From the cell containing the given text, extract its center point as (X, Y) coordinate. 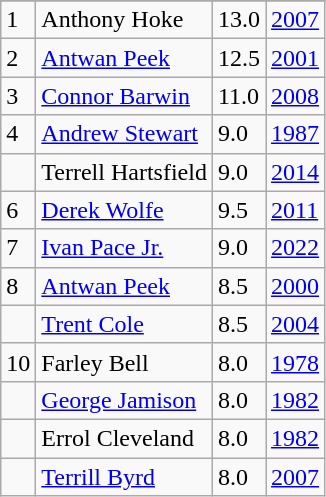
Terrill Byrd (124, 477)
2008 (296, 96)
7 (18, 248)
Anthony Hoke (124, 20)
3 (18, 96)
2 (18, 58)
George Jamison (124, 400)
2000 (296, 286)
13.0 (238, 20)
10 (18, 362)
2022 (296, 248)
1 (18, 20)
2014 (296, 172)
1987 (296, 134)
2001 (296, 58)
Derek Wolfe (124, 210)
6 (18, 210)
4 (18, 134)
Trent Cole (124, 324)
Terrell Hartsfield (124, 172)
8 (18, 286)
2011 (296, 210)
Errol Cleveland (124, 438)
12.5 (238, 58)
2004 (296, 324)
9.5 (238, 210)
Farley Bell (124, 362)
1978 (296, 362)
Ivan Pace Jr. (124, 248)
Connor Barwin (124, 96)
Andrew Stewart (124, 134)
11.0 (238, 96)
